Detect which cell encompasses the target text, then output its [X, Y] center coordinate. 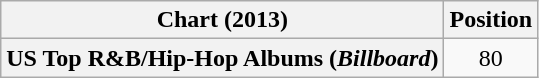
Position [491, 20]
Chart (2013) [222, 20]
80 [491, 58]
US Top R&B/Hip-Hop Albums (Billboard) [222, 58]
